For the text-containing cell, return its midpoint in (x, y) coordinate format. 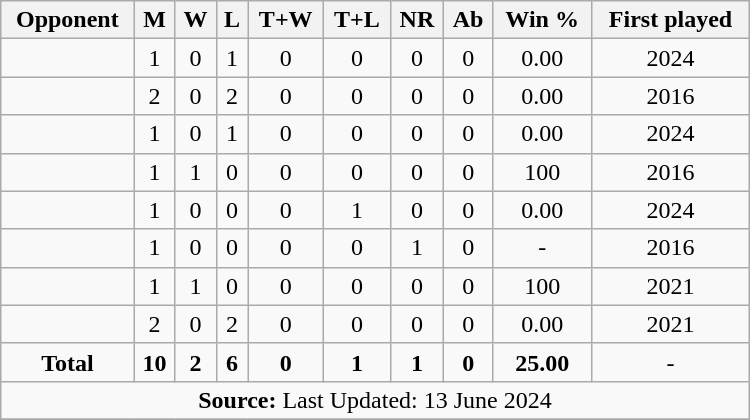
T+W (286, 20)
Source: Last Updated: 13 June 2024 (375, 400)
6 (232, 362)
Total (68, 362)
First played (671, 20)
NR (417, 20)
T+L (357, 20)
Win % (542, 20)
L (232, 20)
M (154, 20)
25.00 (542, 362)
Ab (468, 20)
Opponent (68, 20)
W (196, 20)
10 (154, 362)
